Output the (x, y) coordinate of the center of the cell containing the given text.  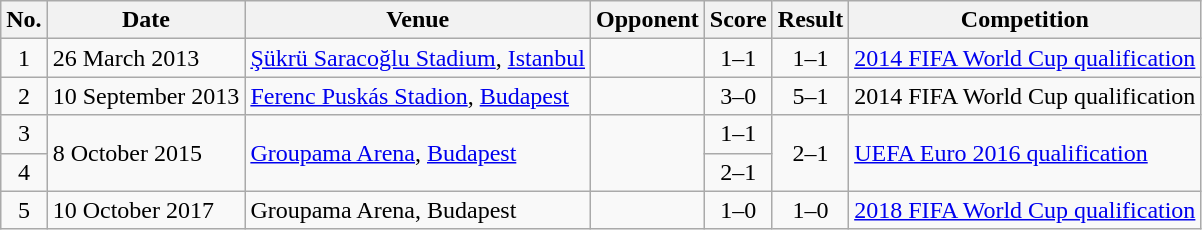
Result (810, 20)
10 October 2017 (146, 210)
1 (24, 58)
3–0 (738, 96)
10 September 2013 (146, 96)
Şükrü Saracoğlu Stadium, Istanbul (418, 58)
Score (738, 20)
Competition (1025, 20)
26 March 2013 (146, 58)
2 (24, 96)
Venue (418, 20)
4 (24, 172)
8 October 2015 (146, 153)
Date (146, 20)
No. (24, 20)
5–1 (810, 96)
Ferenc Puskás Stadion, Budapest (418, 96)
2018 FIFA World Cup qualification (1025, 210)
UEFA Euro 2016 qualification (1025, 153)
Opponent (648, 20)
3 (24, 134)
5 (24, 210)
